Return [x, y] of the center of cell containing provided text 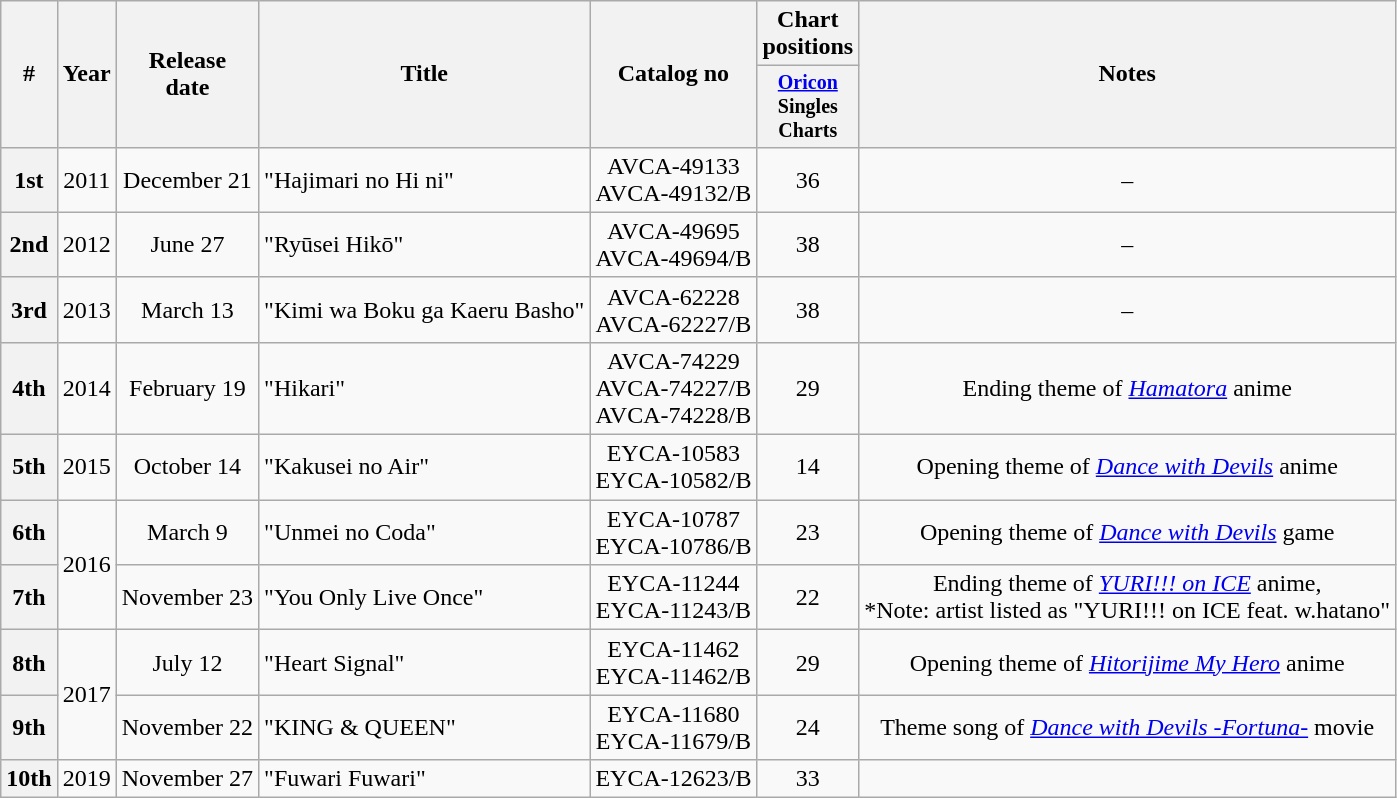
1st [29, 180]
AVCA-49695 AVCA-49694/B [674, 244]
Opening theme of Dance with Devils anime [1128, 468]
22 [808, 598]
EYCA-12623/B [674, 779]
June 27 [187, 244]
33 [808, 779]
2017 [86, 695]
5th [29, 468]
9th [29, 728]
"Kakusei no Air" [424, 468]
November 23 [187, 598]
March 9 [187, 532]
"Hikari" [424, 388]
2011 [86, 180]
Chart positions [808, 34]
November 27 [187, 779]
"You Only Live Once" [424, 598]
2013 [86, 310]
"Ryūsei Hikō" [424, 244]
February 19 [187, 388]
7th [29, 598]
EYCA-11244 EYCA-11243/B [674, 598]
March 13 [187, 310]
EYCA-11680 EYCA-11679/B [674, 728]
October 14 [187, 468]
2015 [86, 468]
EYCA-10583 EYCA-10582/B [674, 468]
2014 [86, 388]
6th [29, 532]
Title [424, 74]
2012 [86, 244]
Year [86, 74]
4th [29, 388]
Notes [1128, 74]
2019 [86, 779]
Ending theme of YURI!!! on ICE anime, *Note: artist listed as "YURI!!! on ICE feat. w.hatano" [1128, 598]
"KING & QUEEN" [424, 728]
Catalog no [674, 74]
"Heart Signal" [424, 662]
Ending theme of Hamatora anime [1128, 388]
2nd [29, 244]
Opening theme of Hitorijime My Hero anime [1128, 662]
23 [808, 532]
EYCA-10787 EYCA-10786/B [674, 532]
December 21 [187, 180]
Oricon Singles Charts [808, 106]
EYCA-11462 EYCA-11462/B [674, 662]
July 12 [187, 662]
14 [808, 468]
2016 [86, 565]
3rd [29, 310]
AVCA-74229 AVCA-74227/B AVCA-74228/B [674, 388]
Release date [187, 74]
AVCA-49133 AVCA-49132/B [674, 180]
"Kimi wa Boku ga Kaeru Basho" [424, 310]
Theme song of Dance with Devils -Fortuna- movie [1128, 728]
AVCA-62228 AVCA-62227/B [674, 310]
36 [808, 180]
November 22 [187, 728]
24 [808, 728]
# [29, 74]
10th [29, 779]
"Unmei no Coda" [424, 532]
"Hajimari no Hi ni" [424, 180]
Opening theme of Dance with Devils game [1128, 532]
8th [29, 662]
"Fuwari Fuwari" [424, 779]
